Find where the given text appears and provide that cell's center as [x, y] coordinate. 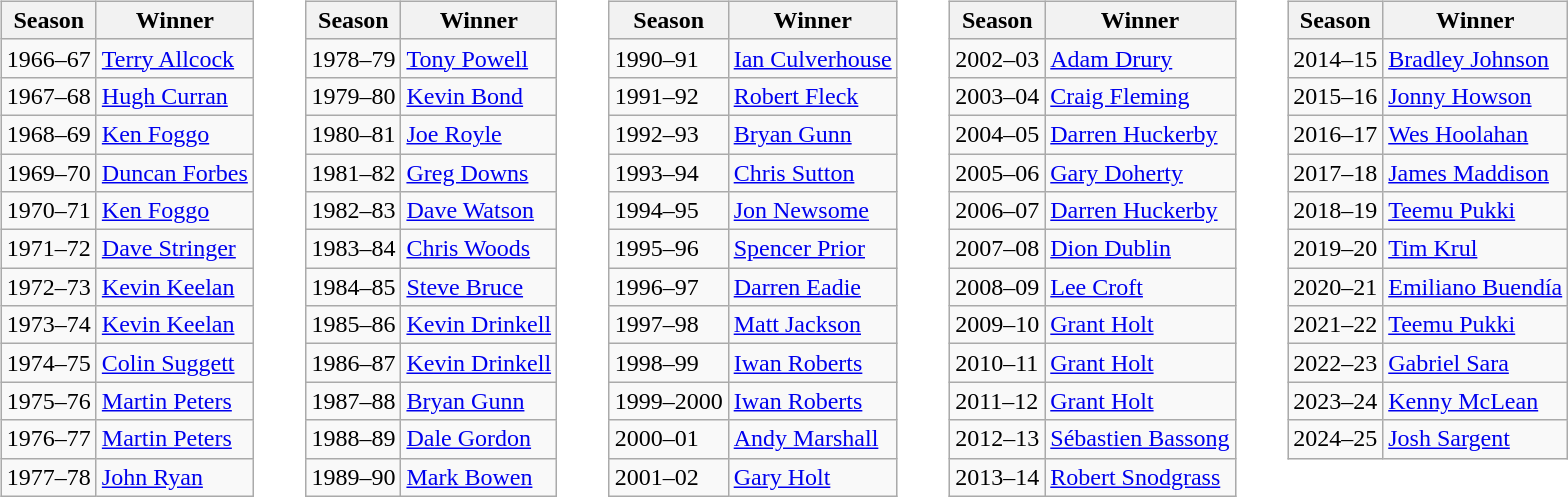
1999–2000 [668, 401]
1991–92 [668, 96]
Mark Bowen [479, 477]
Robert Snodgrass [1140, 477]
Lee Croft [1140, 287]
2023–24 [1336, 401]
1989–90 [354, 477]
2005–06 [998, 173]
Colin Suggett [174, 363]
2020–21 [1336, 287]
2015–16 [1336, 96]
1978–79 [354, 58]
Bradley Johnson [1476, 58]
1983–84 [354, 249]
Ian Culverhouse [812, 58]
1980–81 [354, 134]
Jon Newsome [812, 211]
Kevin Bond [479, 96]
1998–99 [668, 363]
1971–72 [48, 249]
Terry Allcock [174, 58]
2007–08 [998, 249]
1973–74 [48, 325]
2019–20 [1336, 249]
2003–04 [998, 96]
1995–96 [668, 249]
Gary Doherty [1140, 173]
1992–93 [668, 134]
1985–86 [354, 325]
2013–14 [998, 477]
Robert Fleck [812, 96]
2021–22 [1336, 325]
James Maddison [1476, 173]
Emiliano Buendía [1476, 287]
2017–18 [1336, 173]
Tim Krul [1476, 249]
1966–67 [48, 58]
Dion Dublin [1140, 249]
1976–77 [48, 439]
1970–71 [48, 211]
1982–83 [354, 211]
Dale Gordon [479, 439]
Chris Woods [479, 249]
Dave Watson [479, 211]
Spencer Prior [812, 249]
1984–85 [354, 287]
Adam Drury [1140, 58]
2016–17 [1336, 134]
Craig Fleming [1140, 96]
Jonny Howson [1476, 96]
2022–23 [1336, 363]
Greg Downs [479, 173]
2002–03 [998, 58]
2010–11 [998, 363]
Sébastien Bassong [1140, 439]
2024–25 [1336, 439]
1967–68 [48, 96]
1996–97 [668, 287]
Gary Holt [812, 477]
Steve Bruce [479, 287]
1990–91 [668, 58]
1994–95 [668, 211]
2012–13 [998, 439]
2008–09 [998, 287]
1974–75 [48, 363]
2011–12 [998, 401]
1977–78 [48, 477]
Kenny McLean [1476, 401]
1975–76 [48, 401]
1988–89 [354, 439]
1997–98 [668, 325]
1986–87 [354, 363]
Josh Sargent [1476, 439]
2001–02 [668, 477]
Darren Eadie [812, 287]
2000–01 [668, 439]
2006–07 [998, 211]
John Ryan [174, 477]
Andy Marshall [812, 439]
Gabriel Sara [1476, 363]
2004–05 [998, 134]
1979–80 [354, 96]
2018–19 [1336, 211]
Tony Powell [479, 58]
2009–10 [998, 325]
Duncan Forbes [174, 173]
1969–70 [48, 173]
Wes Hoolahan [1476, 134]
Joe Royle [479, 134]
1981–82 [354, 173]
Dave Stringer [174, 249]
1968–69 [48, 134]
1972–73 [48, 287]
Matt Jackson [812, 325]
Hugh Curran [174, 96]
Chris Sutton [812, 173]
1987–88 [354, 401]
2014–15 [1336, 58]
1993–94 [668, 173]
